Determine the [X, Y] coordinate at the center of the cell enclosing the given text.  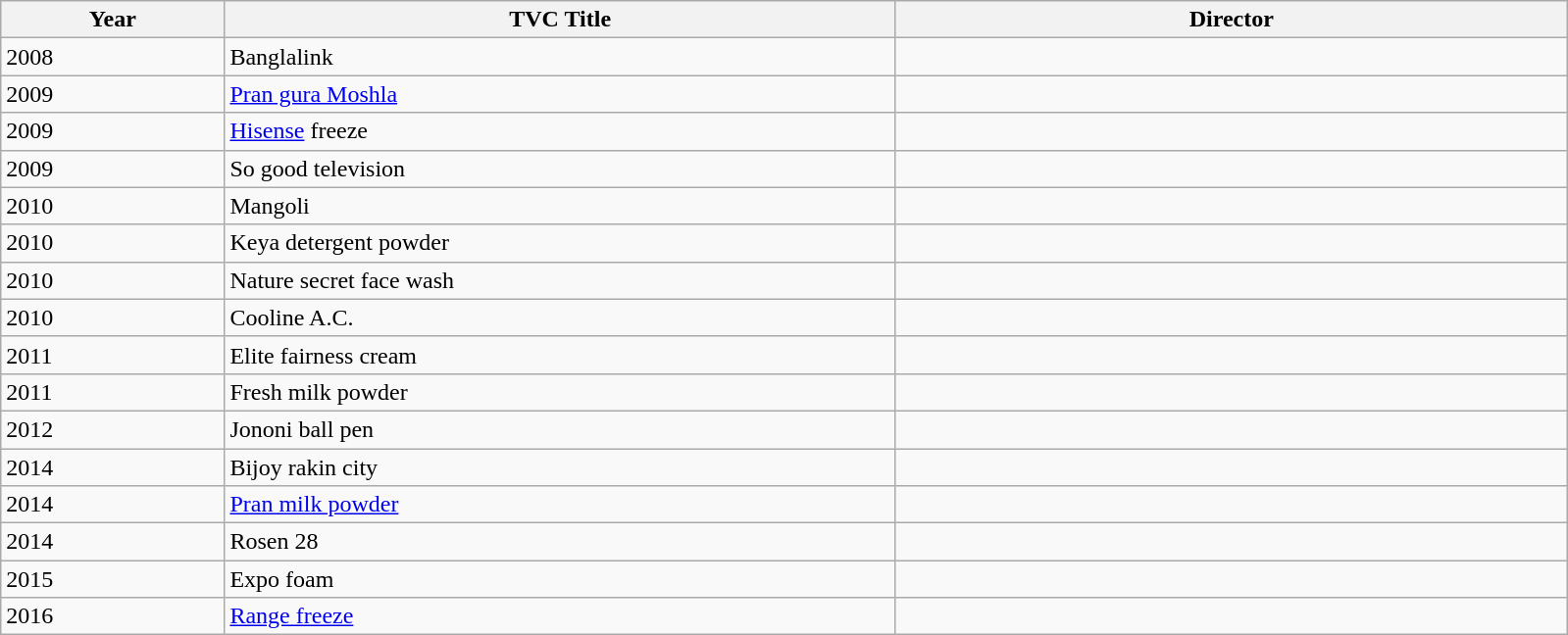
Nature secret face wash [561, 280]
2012 [113, 429]
Jononi ball pen [561, 429]
2016 [113, 616]
Range freeze [561, 616]
Expo foam [561, 579]
2008 [113, 57]
Rosen 28 [561, 542]
Mangoli [561, 206]
Fresh milk powder [561, 392]
Bijoy rakin city [561, 467]
Keya detergent powder [561, 243]
So good television [561, 169]
Pran milk powder [561, 505]
Director [1232, 20]
Elite fairness cream [561, 355]
Year [113, 20]
Cooline A.C. [561, 317]
Pran gura Moshla [561, 94]
2015 [113, 579]
Banglalink [561, 57]
Hisense freeze [561, 131]
TVC Title [561, 20]
